For the text-containing cell, return its midpoint in (x, y) coordinate format. 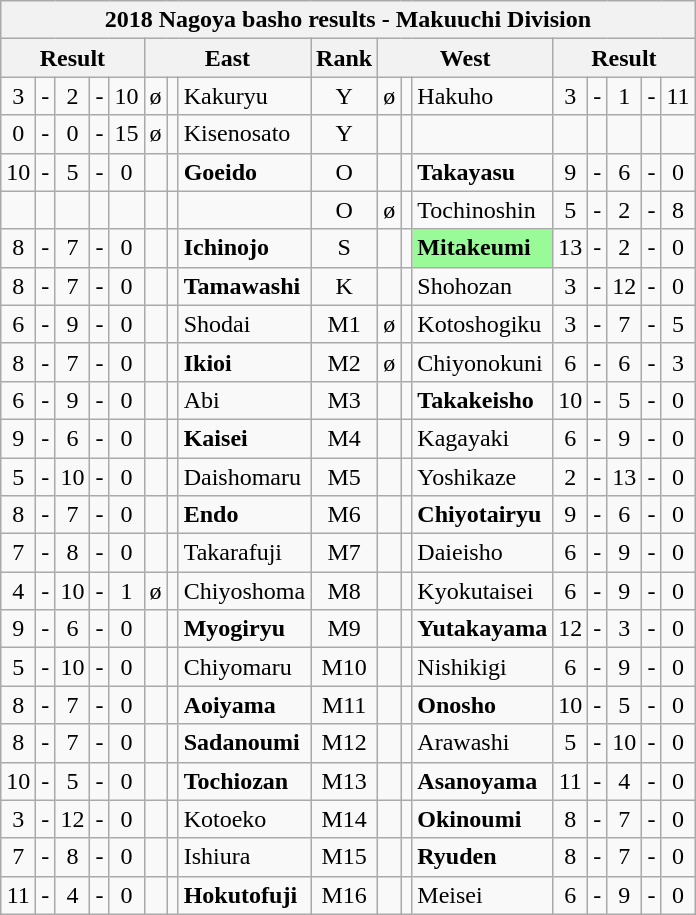
Ryuden (482, 857)
Chiyomaru (244, 667)
Tochinoshin (482, 210)
M2 (344, 362)
M3 (344, 400)
Myogiryu (244, 629)
Sadanoumi (244, 743)
M4 (344, 438)
Takayasu (482, 172)
Meisei (482, 895)
Kisenosato (244, 134)
Shohozan (482, 286)
M10 (344, 667)
Rank (344, 58)
Kaisei (244, 438)
Shodai (244, 324)
Daieisho (482, 553)
M15 (344, 857)
Endo (244, 515)
S (344, 248)
Goeido (244, 172)
Tamawashi (244, 286)
East (228, 58)
Kotoeko (244, 819)
Arawashi (482, 743)
Hakuho (482, 96)
M11 (344, 705)
Kyokutaisei (482, 591)
Chiyotairyu (482, 515)
Kagayaki (482, 438)
K (344, 286)
Asanoyama (482, 781)
Ikioi (244, 362)
Chiyonokuni (482, 362)
Onosho (482, 705)
Yutakayama (482, 629)
Kotoshogiku (482, 324)
Kakuryu (244, 96)
M9 (344, 629)
M7 (344, 553)
Daishomaru (244, 477)
West (466, 58)
M1 (344, 324)
M16 (344, 895)
Takakeisho (482, 400)
15 (126, 134)
Ichinojo (244, 248)
M14 (344, 819)
Aoiyama (244, 705)
Takarafuji (244, 553)
Hokutofuji (244, 895)
Tochiozan (244, 781)
Abi (244, 400)
Okinoumi (482, 819)
M13 (344, 781)
M12 (344, 743)
M5 (344, 477)
M8 (344, 591)
Nishikigi (482, 667)
Chiyoshoma (244, 591)
M6 (344, 515)
Ishiura (244, 857)
Mitakeumi (482, 248)
2018 Nagoya basho results - Makuuchi Division (348, 20)
Yoshikaze (482, 477)
